Determine the (X, Y) coordinate at the center of the cell enclosing the given text.  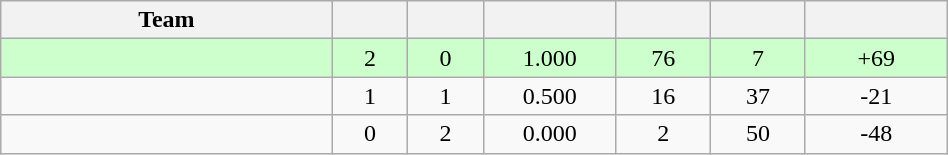
0.500 (549, 96)
50 (758, 134)
+69 (876, 58)
Team (166, 20)
76 (664, 58)
-48 (876, 134)
37 (758, 96)
16 (664, 96)
7 (758, 58)
1.000 (549, 58)
0.000 (549, 134)
-21 (876, 96)
